Return [x, y] of the center of cell containing provided text 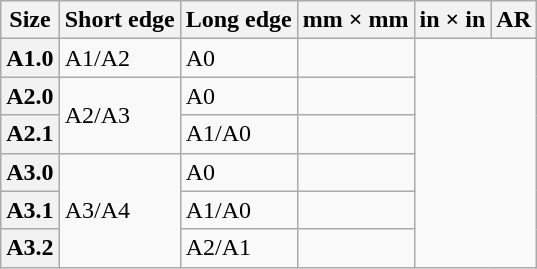
A1.0 [30, 58]
A3.2 [30, 248]
A3.1 [30, 210]
Size [30, 20]
A3.0 [30, 172]
A2/A1 [238, 248]
A2/A3 [120, 115]
A3/A4 [120, 210]
A2.1 [30, 134]
mm × mm [356, 20]
Long edge [238, 20]
in × in [452, 20]
Short edge [120, 20]
AR [514, 20]
A2.0 [30, 96]
A1/A2 [120, 58]
